Locate the cell with the specified text and output its [X, Y] center coordinate. 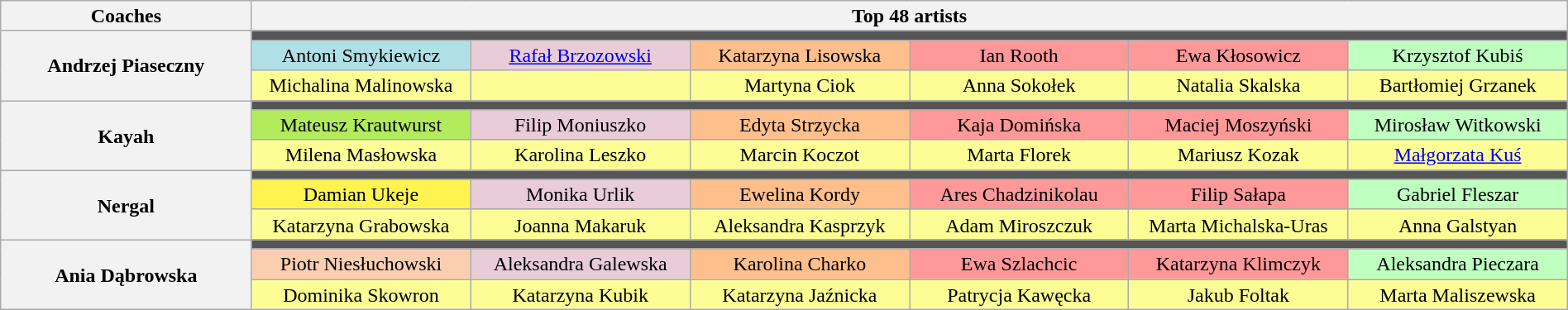
Anna Sokołek [1019, 86]
Marta Michalska-Uras [1239, 225]
Monika Urlik [581, 195]
Małgorzata Kuś [1457, 155]
Katarzyna Jaźnicka [799, 294]
Mirosław Witkowski [1457, 126]
Marta Florek [1019, 155]
Martyna Ciok [799, 86]
Rafał Brzozowski [581, 55]
Mariusz Kozak [1239, 155]
Piotr Niesłuchowski [361, 265]
Marta Maliszewska [1457, 294]
Katarzyna Lisowska [799, 55]
Damian Ukeje [361, 195]
Natalia Skalska [1239, 86]
Filip Moniuszko [581, 126]
Jakub Foltak [1239, 294]
Ewa Szlachcic [1019, 265]
Edyta Strzycka [799, 126]
Bartłomiej Grzanek [1457, 86]
Joanna Makaruk [581, 225]
Gabriel Fleszar [1457, 195]
Michalina Malinowska [361, 86]
Ewelina Kordy [799, 195]
Top 48 artists [910, 17]
Coaches [126, 17]
Maciej Moszyński [1239, 126]
Aleksandra Galewska [581, 265]
Patrycja Kawęcka [1019, 294]
Nergal [126, 205]
Andrzej Piaseczny [126, 65]
Ewa Kłosowicz [1239, 55]
Kaja Domińska [1019, 126]
Karolina Charko [799, 265]
Milena Masłowska [361, 155]
Krzysztof Kubiś [1457, 55]
Antoni Smykiewicz [361, 55]
Ian Rooth [1019, 55]
Anna Galstyan [1457, 225]
Filip Sałapa [1239, 195]
Kayah [126, 136]
Katarzyna Klimczyk [1239, 265]
Marcin Koczot [799, 155]
Dominika Skowron [361, 294]
Katarzyna Kubik [581, 294]
Katarzyna Grabowska [361, 225]
Adam Miroszczuk [1019, 225]
Aleksandra Pieczara [1457, 265]
Karolina Leszko [581, 155]
Ares Chadzinikolau [1019, 195]
Ania Dąbrowska [126, 274]
Mateusz Krautwurst [361, 126]
Aleksandra Kasprzyk [799, 225]
